Return the (x, y) coordinate for the center point of the cell that contains the specified text.  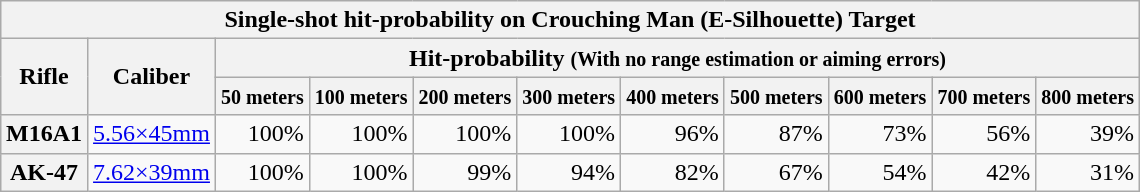
94% (569, 172)
800 meters (1088, 96)
67% (776, 172)
54% (880, 172)
AK-47 (44, 172)
87% (776, 134)
39% (1088, 134)
96% (673, 134)
Rifle (44, 77)
200 meters (465, 96)
99% (465, 172)
56% (984, 134)
500 meters (776, 96)
M16A1 (44, 134)
700 meters (984, 96)
Hit-probability (With no range estimation or aiming errors) (677, 58)
82% (673, 172)
300 meters (569, 96)
100 meters (361, 96)
50 meters (262, 96)
7.62×39mm (152, 172)
31% (1088, 172)
73% (880, 134)
5.56×45mm (152, 134)
Caliber (152, 77)
42% (984, 172)
400 meters (673, 96)
Single-shot hit-probability on Crouching Man (E-Silhouette) Target (570, 20)
600 meters (880, 96)
